Return the [x, y] coordinate for the center point of the cell that contains the specified text.  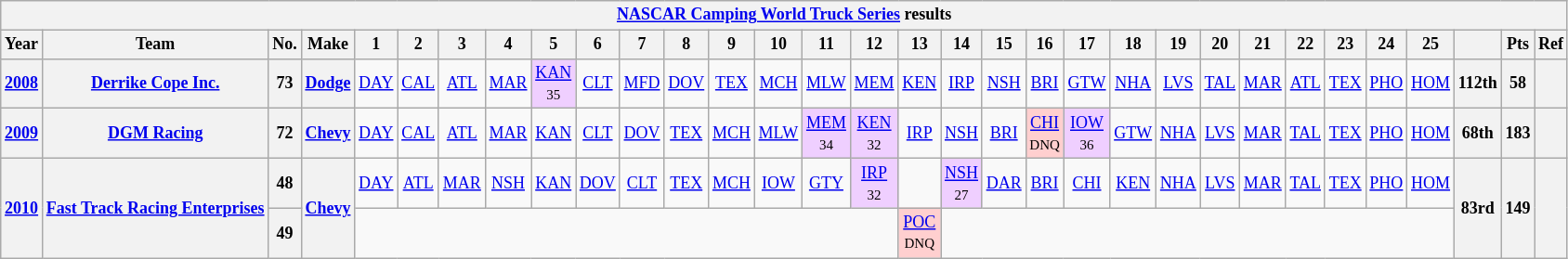
2010 [22, 208]
15 [1003, 45]
Make [328, 45]
20 [1220, 45]
19 [1179, 45]
22 [1305, 45]
Year [22, 45]
KAN35 [554, 84]
1 [376, 45]
49 [284, 233]
25 [1431, 45]
4 [508, 45]
5 [554, 45]
16 [1044, 45]
KEN32 [874, 134]
2009 [22, 134]
149 [1518, 208]
DGM Racing [154, 134]
3 [462, 45]
2008 [22, 84]
Derrike Cope Inc. [154, 84]
Ref [1551, 45]
18 [1133, 45]
6 [598, 45]
21 [1262, 45]
10 [778, 45]
Fast Track Racing Enterprises [154, 208]
POCDNQ [920, 233]
14 [962, 45]
CHIDNQ [1044, 134]
83rd [1477, 208]
CHI [1087, 183]
NSH27 [962, 183]
12 [874, 45]
183 [1518, 134]
IOW36 [1087, 134]
Team [154, 45]
MEM [874, 84]
NASCAR Camping World Truck Series results [784, 15]
23 [1345, 45]
73 [284, 84]
7 [642, 45]
13 [920, 45]
MEM34 [827, 134]
GTY [827, 183]
Dodge [328, 84]
Pts [1518, 45]
8 [686, 45]
24 [1386, 45]
2 [418, 45]
MFD [642, 84]
11 [827, 45]
IRP32 [874, 183]
48 [284, 183]
DAR [1003, 183]
17 [1087, 45]
IOW [778, 183]
9 [732, 45]
58 [1518, 84]
68th [1477, 134]
112th [1477, 84]
No. [284, 45]
72 [284, 134]
